Scan for the cell matching the given text and deliver its (X, Y) coordinate at center. 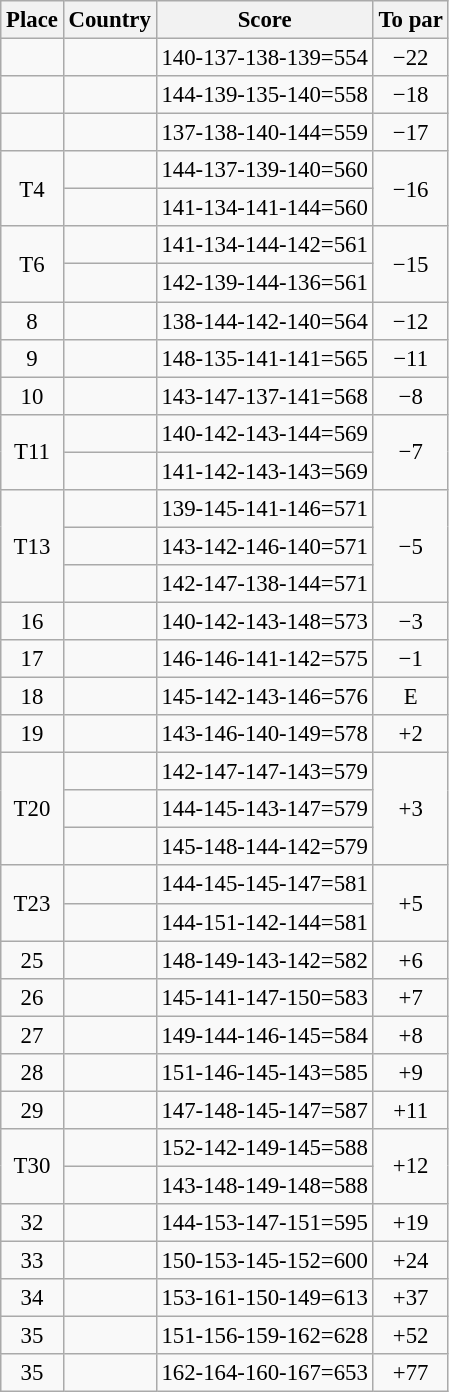
−1 (410, 659)
−15 (410, 264)
−11 (410, 358)
142-139-144-136=561 (264, 283)
Place (32, 20)
143-142-146-140=571 (264, 546)
+24 (410, 1261)
33 (32, 1261)
−22 (410, 58)
−7 (410, 452)
9 (32, 358)
145-141-147-150=583 (264, 997)
32 (32, 1223)
T30 (32, 1166)
8 (32, 321)
143-148-149-148=588 (264, 1185)
19 (32, 734)
10 (32, 396)
140-142-143-148=573 (264, 621)
144-153-147-151=595 (264, 1223)
162-164-160-167=653 (264, 1373)
+77 (410, 1373)
E (410, 697)
−17 (410, 133)
+7 (410, 997)
+6 (410, 960)
153-161-150-149=613 (264, 1298)
+37 (410, 1298)
28 (32, 1073)
T4 (32, 188)
−16 (410, 188)
139-145-141-146=571 (264, 509)
−8 (410, 396)
148-149-143-142=582 (264, 960)
150-153-145-152=600 (264, 1261)
+9 (410, 1073)
Score (264, 20)
+11 (410, 1110)
+8 (410, 1035)
26 (32, 997)
17 (32, 659)
T23 (32, 904)
−18 (410, 95)
+2 (410, 734)
141-134-141-144=560 (264, 208)
+19 (410, 1223)
143-146-140-149=578 (264, 734)
141-134-144-142=561 (264, 245)
18 (32, 697)
151-146-145-143=585 (264, 1073)
16 (32, 621)
144-139-135-140=558 (264, 95)
145-148-144-142=579 (264, 847)
151-156-159-162=628 (264, 1336)
+52 (410, 1336)
140-142-143-144=569 (264, 433)
T20 (32, 810)
142-147-147-143=579 (264, 772)
−12 (410, 321)
152-142-149-145=588 (264, 1148)
144-145-143-147=579 (264, 809)
To par (410, 20)
145-142-143-146=576 (264, 697)
+5 (410, 904)
138-144-142-140=564 (264, 321)
141-142-143-143=569 (264, 471)
T11 (32, 452)
140-137-138-139=554 (264, 58)
−3 (410, 621)
+12 (410, 1166)
144-145-145-147=581 (264, 885)
148-135-141-141=565 (264, 358)
147-148-145-147=587 (264, 1110)
142-147-138-144=571 (264, 584)
27 (32, 1035)
+3 (410, 810)
34 (32, 1298)
T13 (32, 546)
143-147-137-141=568 (264, 396)
29 (32, 1110)
Country (110, 20)
144-151-142-144=581 (264, 922)
25 (32, 960)
137-138-140-144=559 (264, 133)
149-144-146-145=584 (264, 1035)
146-146-141-142=575 (264, 659)
T6 (32, 264)
144-137-139-140=560 (264, 170)
−5 (410, 546)
